Search for the cell housing the specified text and yield its [X, Y] center coordinate. 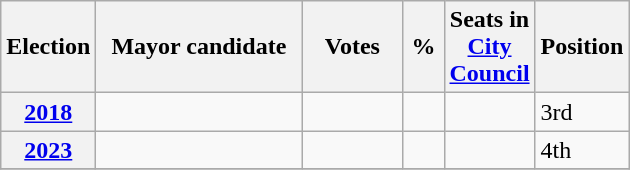
2018 [48, 112]
% [424, 47]
Election [48, 47]
Position [582, 47]
Mayor candidate [199, 47]
3rd [582, 112]
Votes [352, 47]
Seats in City Council [490, 47]
4th [582, 150]
2023 [48, 150]
